Locate the cell with the specified text and output its [X, Y] center coordinate. 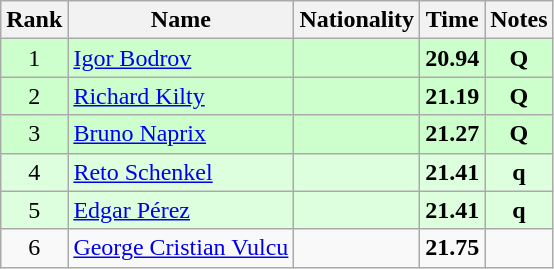
21.27 [452, 134]
Igor Bodrov [181, 58]
Time [452, 20]
Reto Schenkel [181, 172]
Notes [519, 20]
1 [34, 58]
3 [34, 134]
Nationality [357, 20]
Edgar Pérez [181, 210]
Richard Kilty [181, 96]
2 [34, 96]
20.94 [452, 58]
21.75 [452, 248]
Name [181, 20]
6 [34, 248]
5 [34, 210]
George Cristian Vulcu [181, 248]
Bruno Naprix [181, 134]
Rank [34, 20]
21.19 [452, 96]
4 [34, 172]
